From the cell containing the given text, extract its center point as (x, y) coordinate. 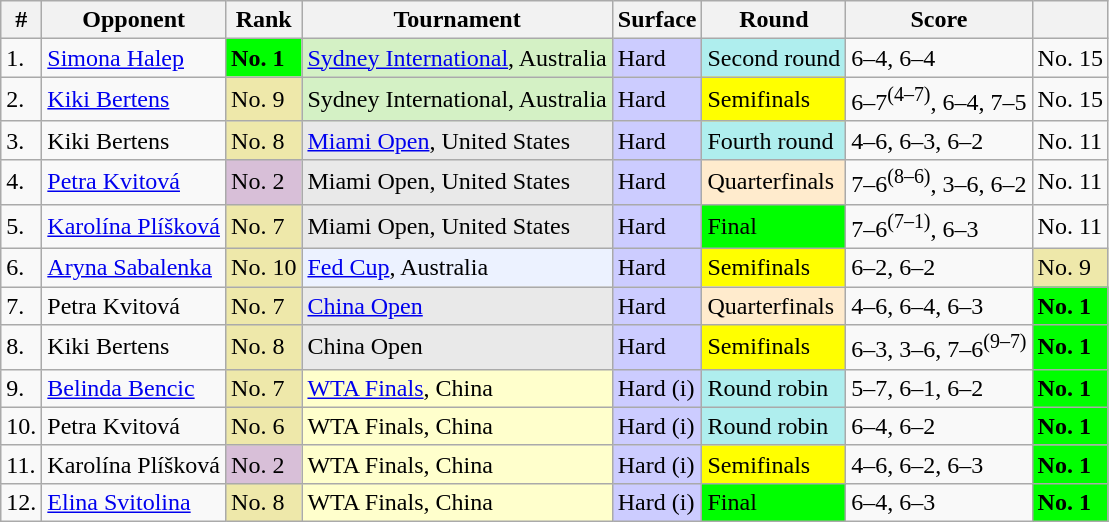
11. (22, 464)
4–6, 6–2, 6–3 (939, 464)
Second round (774, 58)
# (22, 20)
6–4, 6–3 (939, 502)
Score (939, 20)
Opponent (134, 20)
Surface (657, 20)
9. (22, 388)
6. (22, 268)
Belinda Bencic (134, 388)
7–6(8–6), 3–6, 6–2 (939, 182)
1. (22, 58)
Elina Svitolina (134, 502)
10. (22, 426)
6–3, 3–6, 7–6(9–7) (939, 348)
6–4, 6–4 (939, 58)
2. (22, 100)
Fed Cup, Australia (457, 268)
3. (22, 140)
4. (22, 182)
No. 6 (264, 426)
6–2, 6–2 (939, 268)
Fourth round (774, 140)
Tournament (457, 20)
Round (774, 20)
4–6, 6–3, 6–2 (939, 140)
Aryna Sabalenka (134, 268)
4–6, 6–4, 6–3 (939, 306)
No. 10 (264, 268)
12. (22, 502)
7–6(7–1), 6–3 (939, 226)
5. (22, 226)
Simona Halep (134, 58)
5–7, 6–1, 6–2 (939, 388)
8. (22, 348)
7. (22, 306)
Rank (264, 20)
6–7(4–7), 6–4, 7–5 (939, 100)
6–4, 6–2 (939, 426)
